Return (X, Y) of the center of cell containing provided text 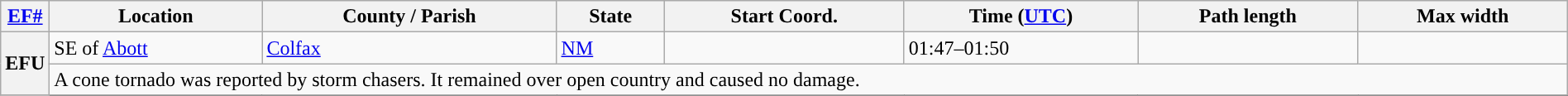
NM (610, 48)
A cone tornado was reported by storm chasers. It remained over open country and caused no damage. (809, 79)
EFU (25, 64)
Time (UTC) (1021, 17)
SE of Abott (155, 48)
County / Parish (409, 17)
Start Coord. (784, 17)
State (610, 17)
EF# (25, 17)
Location (155, 17)
Max width (1462, 17)
01:47–01:50 (1021, 48)
Path length (1249, 17)
Colfax (409, 48)
